Return the (X, Y) coordinate for the center point of the cell that contains the specified text.  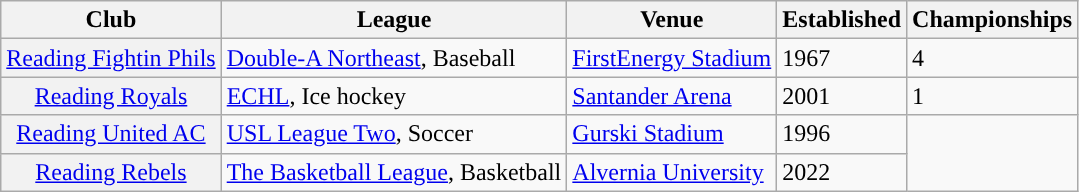
USL League Two, Soccer (394, 134)
1967 (842, 58)
Reading Rebels (111, 172)
Club (111, 20)
Established (842, 20)
1996 (842, 134)
Reading Royals (111, 96)
Venue (672, 20)
The Basketball League, Basketball (394, 172)
4 (992, 58)
Championships (992, 20)
League (394, 20)
2022 (842, 172)
FirstEnergy Stadium (672, 58)
Reading United AC (111, 134)
Gurski Stadium (672, 134)
Reading Fightin Phils (111, 58)
1 (992, 96)
2001 (842, 96)
Santander Arena (672, 96)
Double-A Northeast, Baseball (394, 58)
Alvernia University (672, 172)
ECHL, Ice hockey (394, 96)
